Return [x, y] of the center of cell containing provided text 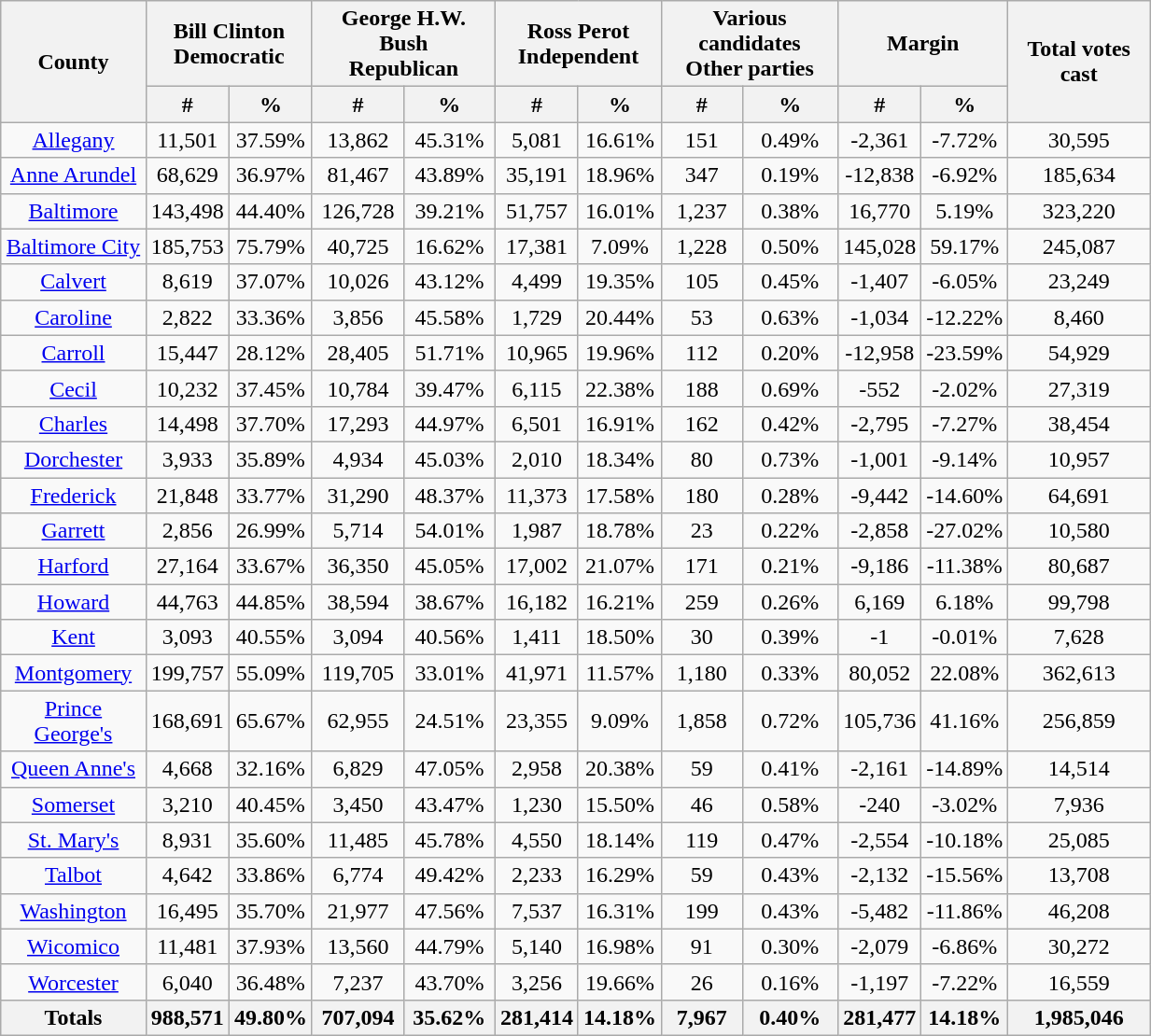
8,460 [1079, 317]
3,256 [536, 982]
51,757 [536, 211]
16.61% [620, 140]
23,249 [1079, 282]
46,208 [1079, 911]
10,232 [187, 388]
-2,161 [879, 769]
43.12% [449, 282]
0.69% [790, 388]
3,933 [187, 459]
55.09% [271, 673]
Somerset [74, 805]
91 [702, 946]
39.21% [449, 211]
65.67% [271, 721]
6,115 [536, 388]
George H.W. BushRepublican [403, 44]
22.38% [620, 388]
6,501 [536, 424]
75.79% [271, 246]
-1,034 [879, 317]
11,485 [358, 840]
35.60% [271, 840]
2,856 [187, 531]
143,498 [187, 211]
Various candidatesOther parties [749, 44]
-12,838 [879, 175]
4,668 [187, 769]
-12,958 [879, 353]
38,454 [1079, 424]
Carroll [74, 353]
County [74, 62]
28,405 [358, 353]
21.07% [620, 567]
54.01% [449, 531]
40.55% [271, 637]
Worcester [74, 982]
3,093 [187, 637]
11,373 [536, 496]
-14.60% [965, 496]
43.89% [449, 175]
1,180 [702, 673]
1,230 [536, 805]
105,736 [879, 721]
20.38% [620, 769]
-2,554 [879, 840]
16.01% [620, 211]
-1 [879, 637]
-9,442 [879, 496]
27,164 [187, 567]
6,829 [358, 769]
30,272 [1079, 946]
-2,858 [879, 531]
30 [702, 637]
Total votes cast [1079, 62]
8,931 [187, 840]
5,140 [536, 946]
0.26% [790, 602]
105 [702, 282]
1,237 [702, 211]
6,169 [879, 602]
2,958 [536, 769]
11,481 [187, 946]
36.48% [271, 982]
53 [702, 317]
6,774 [358, 875]
Cecil [74, 388]
37.45% [271, 388]
16.31% [620, 911]
41,971 [536, 673]
-11.38% [965, 567]
11,501 [187, 140]
64,691 [1079, 496]
-2,795 [879, 424]
Queen Anne's [74, 769]
Totals [74, 1017]
45.03% [449, 459]
0.20% [790, 353]
43.47% [449, 805]
7,628 [1079, 637]
10,965 [536, 353]
6.18% [965, 602]
32.16% [271, 769]
6,040 [187, 982]
Caroline [74, 317]
St. Mary's [74, 840]
0.58% [790, 805]
-2.02% [965, 388]
4,499 [536, 282]
51.71% [449, 353]
Prince George's [74, 721]
68,629 [187, 175]
7,537 [536, 911]
18.34% [620, 459]
13,708 [1079, 875]
26 [702, 982]
3,450 [358, 805]
16.29% [620, 875]
119,705 [358, 673]
33.01% [449, 673]
10,957 [1079, 459]
49.42% [449, 875]
Anne Arundel [74, 175]
0.30% [790, 946]
0.49% [790, 140]
0.28% [790, 496]
37.70% [271, 424]
16,182 [536, 602]
259 [702, 602]
45.58% [449, 317]
47.56% [449, 911]
Howard [74, 602]
22.08% [965, 673]
81,467 [358, 175]
3,856 [358, 317]
281,477 [879, 1017]
40,725 [358, 246]
-23.59% [965, 353]
2,010 [536, 459]
145,028 [879, 246]
15,447 [187, 353]
2,233 [536, 875]
37.93% [271, 946]
-2,079 [879, 946]
0.22% [790, 531]
16,559 [1079, 982]
Harford [74, 567]
17,002 [536, 567]
Bill ClintonDemocratic [229, 44]
7.09% [620, 246]
162 [702, 424]
40.56% [449, 637]
38.67% [449, 602]
16.62% [449, 246]
1,985,046 [1079, 1017]
20.44% [620, 317]
16,495 [187, 911]
Dorchester [74, 459]
Charles [74, 424]
0.40% [790, 1017]
-9,186 [879, 567]
10,784 [358, 388]
0.16% [790, 982]
80 [702, 459]
17.58% [620, 496]
Talbot [74, 875]
-7.27% [965, 424]
17,293 [358, 424]
24.51% [449, 721]
281,414 [536, 1017]
14,514 [1079, 769]
-15.56% [965, 875]
0.41% [790, 769]
-10.18% [965, 840]
-6.05% [965, 282]
14,498 [187, 424]
-1,001 [879, 459]
19.96% [620, 353]
1,858 [702, 721]
0.33% [790, 673]
171 [702, 567]
16,770 [879, 211]
37.59% [271, 140]
3,210 [187, 805]
Baltimore City [74, 246]
13,560 [358, 946]
-9.14% [965, 459]
17,381 [536, 246]
256,859 [1079, 721]
9.09% [620, 721]
46 [702, 805]
39.47% [449, 388]
0.38% [790, 211]
44.97% [449, 424]
-14.89% [965, 769]
38,594 [358, 602]
16.91% [620, 424]
36,350 [358, 567]
-6.92% [965, 175]
245,087 [1079, 246]
59.17% [965, 246]
988,571 [187, 1017]
35,191 [536, 175]
23,355 [536, 721]
62,955 [358, 721]
Garrett [74, 531]
37.07% [271, 282]
112 [702, 353]
0.21% [790, 567]
-6.86% [965, 946]
185,634 [1079, 175]
1,228 [702, 246]
7,936 [1079, 805]
-7.22% [965, 982]
Baltimore [74, 211]
0.47% [790, 840]
16.98% [620, 946]
199 [702, 911]
2,822 [187, 317]
35.62% [449, 1017]
-5,482 [879, 911]
16.21% [620, 602]
-240 [879, 805]
0.39% [790, 637]
36.97% [271, 175]
0.72% [790, 721]
30,595 [1079, 140]
-7.72% [965, 140]
21,977 [358, 911]
Washington [74, 911]
28.12% [271, 353]
8,619 [187, 282]
Wicomico [74, 946]
44,763 [187, 602]
80,687 [1079, 567]
1,987 [536, 531]
47.05% [449, 769]
48.37% [449, 496]
99,798 [1079, 602]
5.19% [965, 211]
5,714 [358, 531]
45.31% [449, 140]
27,319 [1079, 388]
-3.02% [965, 805]
Margin [923, 44]
188 [702, 388]
Ross PerotIndependent [578, 44]
43.70% [449, 982]
0.42% [790, 424]
21,848 [187, 496]
80,052 [879, 673]
-552 [879, 388]
180 [702, 496]
41.16% [965, 721]
54,929 [1079, 353]
151 [702, 140]
15.50% [620, 805]
35.89% [271, 459]
707,094 [358, 1017]
18.50% [620, 637]
33.36% [271, 317]
44.79% [449, 946]
23 [702, 531]
18.14% [620, 840]
Calvert [74, 282]
0.50% [790, 246]
-11.86% [965, 911]
Montgomery [74, 673]
0.73% [790, 459]
4,550 [536, 840]
-1,407 [879, 282]
19.35% [620, 282]
323,220 [1079, 211]
-1,197 [879, 982]
49.80% [271, 1017]
5,081 [536, 140]
1,729 [536, 317]
25,085 [1079, 840]
4,934 [358, 459]
19.66% [620, 982]
10,026 [358, 282]
Kent [74, 637]
33.67% [271, 567]
31,290 [358, 496]
45.78% [449, 840]
18.78% [620, 531]
199,757 [187, 673]
18.96% [620, 175]
35.70% [271, 911]
11.57% [620, 673]
44.85% [271, 602]
10,580 [1079, 531]
Allegany [74, 140]
1,411 [536, 637]
-12.22% [965, 317]
13,862 [358, 140]
185,753 [187, 246]
-2,361 [879, 140]
45.05% [449, 567]
33.86% [271, 875]
4,642 [187, 875]
-2,132 [879, 875]
0.19% [790, 175]
Frederick [74, 496]
7,967 [702, 1017]
3,094 [358, 637]
-0.01% [965, 637]
347 [702, 175]
7,237 [358, 982]
44.40% [271, 211]
126,728 [358, 211]
168,691 [187, 721]
33.77% [271, 496]
0.45% [790, 282]
-27.02% [965, 531]
26.99% [271, 531]
40.45% [271, 805]
0.63% [790, 317]
119 [702, 840]
362,613 [1079, 673]
